Return the (X, Y) coordinate for the center point of the cell that contains the specified text.  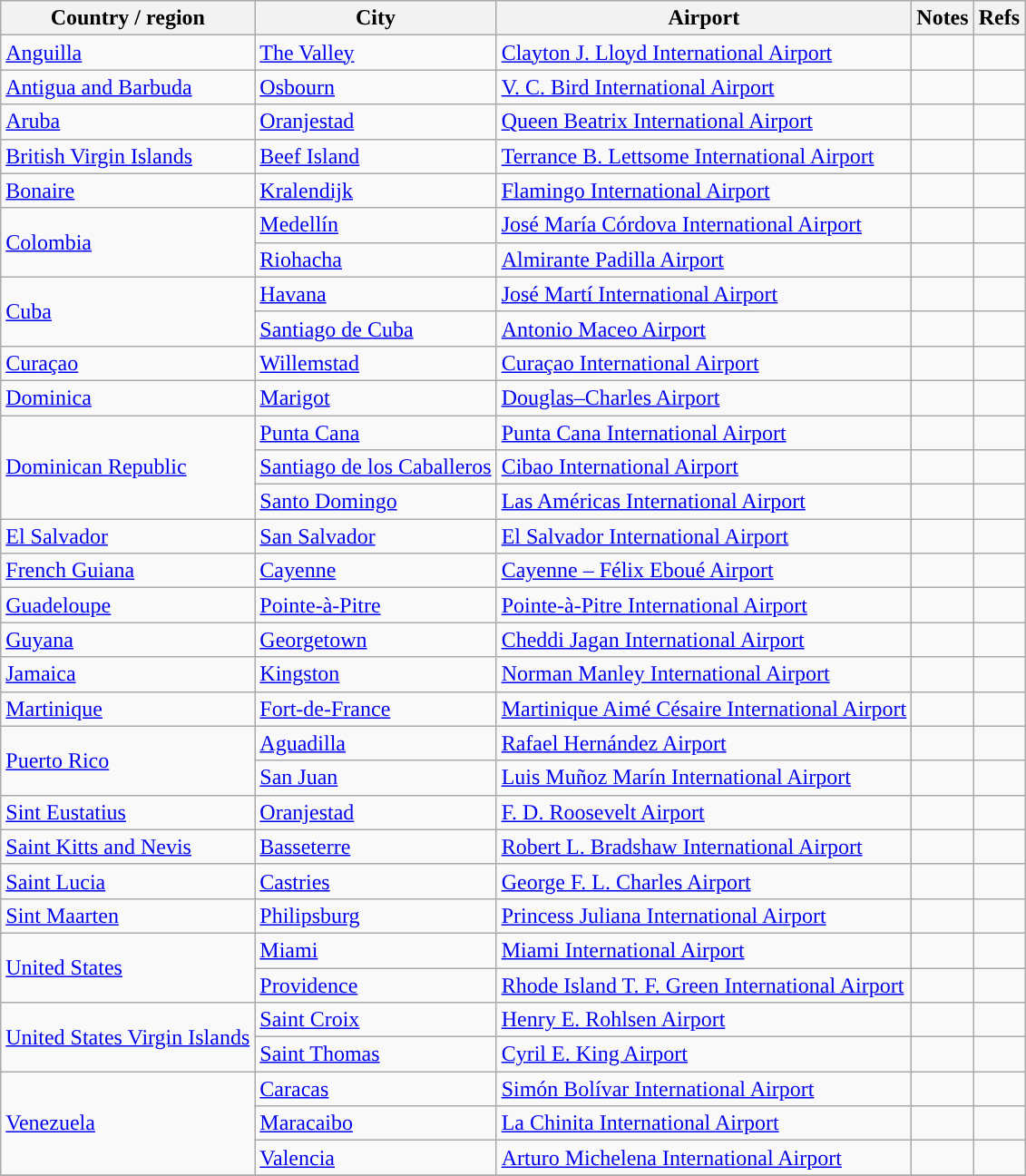
Dominica (128, 397)
Marigot (376, 397)
Antonio Maceo Airport (704, 328)
Almirante Padilla Airport (704, 260)
La Chinita International Airport (704, 1123)
Beef Island (376, 156)
Willemstad (376, 363)
Pointe-à-Pitre (376, 605)
Fort-de-France (376, 709)
Sint Maarten (128, 916)
Jamaica (128, 674)
Aruba (128, 122)
George F. L. Charles Airport (704, 881)
Sint Eustatius (128, 812)
El Salvador International Airport (704, 536)
Anguilla (128, 53)
Airport (704, 18)
Santo Domingo (376, 502)
Martinique Aimé Césaire International Airport (704, 709)
Miami (376, 950)
Notes (943, 18)
Pointe-à-Pitre International Airport (704, 605)
Rhode Island T. F. Green International Airport (704, 985)
Saint Croix (376, 1020)
F. D. Roosevelt Airport (704, 812)
Saint Lucia (128, 881)
United States Virgin Islands (128, 1037)
Refs (999, 18)
Kingston (376, 674)
Cyril E. King Airport (704, 1054)
British Virgin Islands (128, 156)
French Guiana (128, 571)
Curaçao (128, 363)
Havana (376, 294)
Philipsburg (376, 916)
Santiago de los Caballeros (376, 467)
Antigua and Barbuda (128, 87)
Douglas–Charles Airport (704, 397)
Cheddi Jagan International Airport (704, 640)
Saint Kitts and Nevis (128, 847)
Martinique (128, 709)
Aguadilla (376, 743)
El Salvador (128, 536)
Basseterre (376, 847)
José Martí International Airport (704, 294)
Punta Cana International Airport (704, 433)
V. C. Bird International Airport (704, 87)
Guyana (128, 640)
Caracas (376, 1089)
Princess Juliana International Airport (704, 916)
Medellín (376, 225)
Dominican Republic (128, 467)
Riohacha (376, 260)
Miami International Airport (704, 950)
San Salvador (376, 536)
Punta Cana (376, 433)
Cayenne (376, 571)
Santiago de Cuba (376, 328)
Kralendijk (376, 191)
Cibao International Airport (704, 467)
City (376, 18)
Curaçao International Airport (704, 363)
Providence (376, 985)
Luis Muñoz Marín International Airport (704, 778)
Venezuela (128, 1123)
Colombia (128, 242)
José María Córdova International Airport (704, 225)
Terrance B. Lettsome International Airport (704, 156)
Valencia (376, 1158)
Castries (376, 881)
Robert L. Bradshaw International Airport (704, 847)
Country / region (128, 18)
Osbourn (376, 87)
San Juan (376, 778)
Georgetown (376, 640)
Norman Manley International Airport (704, 674)
Guadeloupe (128, 605)
Cayenne – Félix Eboué Airport (704, 571)
Rafael Hernández Airport (704, 743)
The Valley (376, 53)
Flamingo International Airport (704, 191)
Queen Beatrix International Airport (704, 122)
Simón Bolívar International Airport (704, 1089)
Puerto Rico (128, 760)
Arturo Michelena International Airport (704, 1158)
Bonaire (128, 191)
Clayton J. Lloyd International Airport (704, 53)
United States (128, 967)
Las Américas International Airport (704, 502)
Saint Thomas (376, 1054)
Cuba (128, 311)
Maracaibo (376, 1123)
Henry E. Rohlsen Airport (704, 1020)
